Capture the cell that displays the provided text and extract its (X, Y) central coordinate. 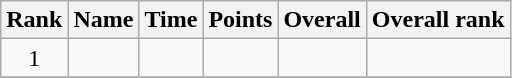
1 (34, 58)
Name (104, 20)
Rank (34, 20)
Overall (322, 20)
Overall rank (438, 20)
Points (240, 20)
Time (171, 20)
